Find where the given text appears and provide that cell's center as [X, Y] coordinate. 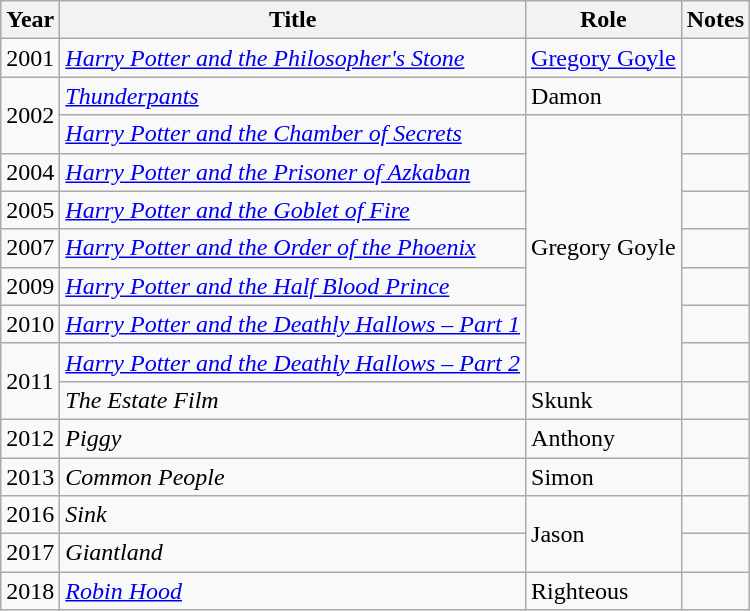
Giantland [293, 553]
Title [293, 20]
2016 [30, 515]
Harry Potter and the Chamber of Secrets [293, 134]
Simon [604, 477]
Harry Potter and the Deathly Hallows – Part 1 [293, 324]
2017 [30, 553]
2005 [30, 210]
2013 [30, 477]
Harry Potter and the Half Blood Prince [293, 286]
2011 [30, 381]
2018 [30, 591]
Harry Potter and the Prisoner of Azkaban [293, 172]
Year [30, 20]
The Estate Film [293, 400]
Damon [604, 96]
Robin Hood [293, 591]
Harry Potter and the Deathly Hallows – Part 2 [293, 362]
Righteous [604, 591]
Sink [293, 515]
2004 [30, 172]
Skunk [604, 400]
2007 [30, 248]
Jason [604, 534]
2010 [30, 324]
Notes [715, 20]
2009 [30, 286]
Harry Potter and the Order of the Phoenix [293, 248]
2012 [30, 438]
2002 [30, 115]
2001 [30, 58]
Harry Potter and the Goblet of Fire [293, 210]
Thunderpants [293, 96]
Role [604, 20]
Harry Potter and the Philosopher's Stone [293, 58]
Anthony [604, 438]
Common People [293, 477]
Piggy [293, 438]
